Pinpoint the cell where the given text exists, returning its (x, y) midpoint coordinate. 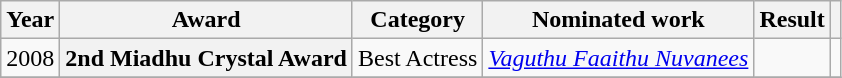
2nd Miadhu Crystal Award (206, 58)
Award (206, 20)
Category (417, 20)
Nominated work (618, 20)
Year (30, 20)
2008 (30, 58)
Result (792, 20)
Best Actress (417, 58)
Vaguthu Faaithu Nuvanees (618, 58)
